Return [X, Y] of the center of cell containing provided text 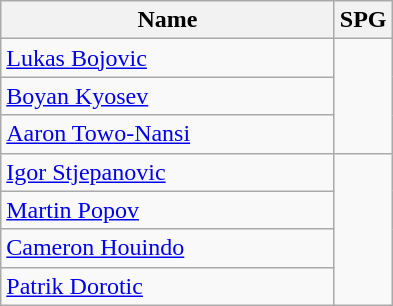
Lukas Bojovic [168, 58]
SPG [363, 20]
Name [168, 20]
Aaron Towo-Nansi [168, 134]
Igor Stjepanovic [168, 172]
Patrik Dorotic [168, 286]
Cameron Houindo [168, 248]
Boyan Kyosev [168, 96]
Martin Popov [168, 210]
